Scan for the cell matching the given text and deliver its (X, Y) coordinate at center. 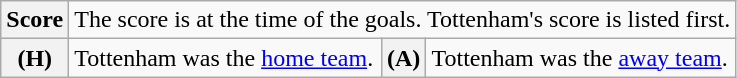
Tottenham was the home team. (226, 58)
The score is at the time of the goals. Tottenham's score is listed first. (402, 20)
Tottenham was the away team. (581, 58)
(H) (35, 58)
Score (35, 20)
(A) (404, 58)
